Return the (x, y) coordinate for the center point of the cell that contains the specified text.  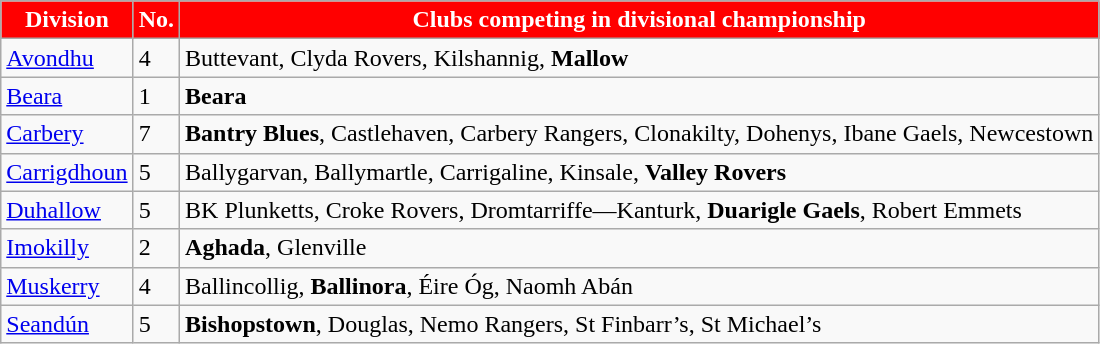
Clubs competing in divisional championship (640, 20)
1 (156, 96)
Avondhu (67, 58)
Bishopstown, Douglas, Nemo Rangers, St Finbarr’s, St Michael’s (640, 324)
Carbery (67, 134)
Muskerry (67, 286)
Ballincollig, Ballinora, Éire Óg, Naomh Abán (640, 286)
Ballygarvan, Ballymartle, Carrigaline, Kinsale, Valley Rovers (640, 172)
Buttevant, Clyda Rovers, Kilshannig, Mallow (640, 58)
2 (156, 248)
Bantry Blues, Castlehaven, Carbery Rangers, Clonakilty, Dohenys, Ibane Gaels, Newcestown (640, 134)
Aghada, Glenville (640, 248)
Duhallow (67, 210)
Division (67, 20)
No. (156, 20)
Imokilly (67, 248)
Seandún (67, 324)
7 (156, 134)
Carrigdhoun (67, 172)
BK Plunketts, Croke Rovers, Dromtarriffe—Kanturk, Duarigle Gaels, Robert Emmets (640, 210)
